Return the (X, Y) coordinate for the center point of the cell that contains the specified text.  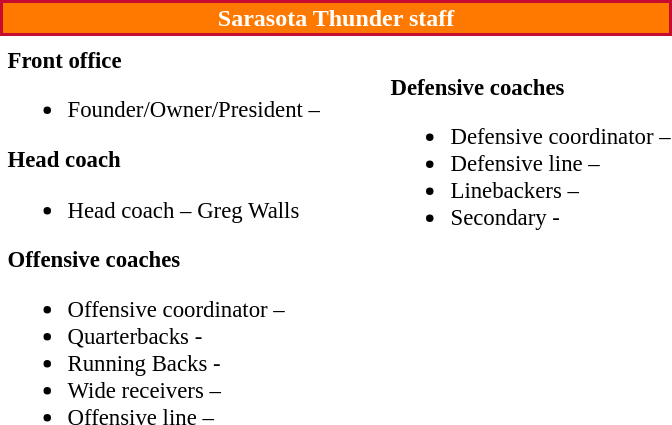
Sarasota Thunder staff (336, 18)
